Determine the (X, Y) coordinate at the center of the cell enclosing the given text.  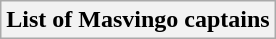
List of Masvingo captains (138, 20)
